Extract the [x, y] coordinate from the center of the cell holding the provided text.  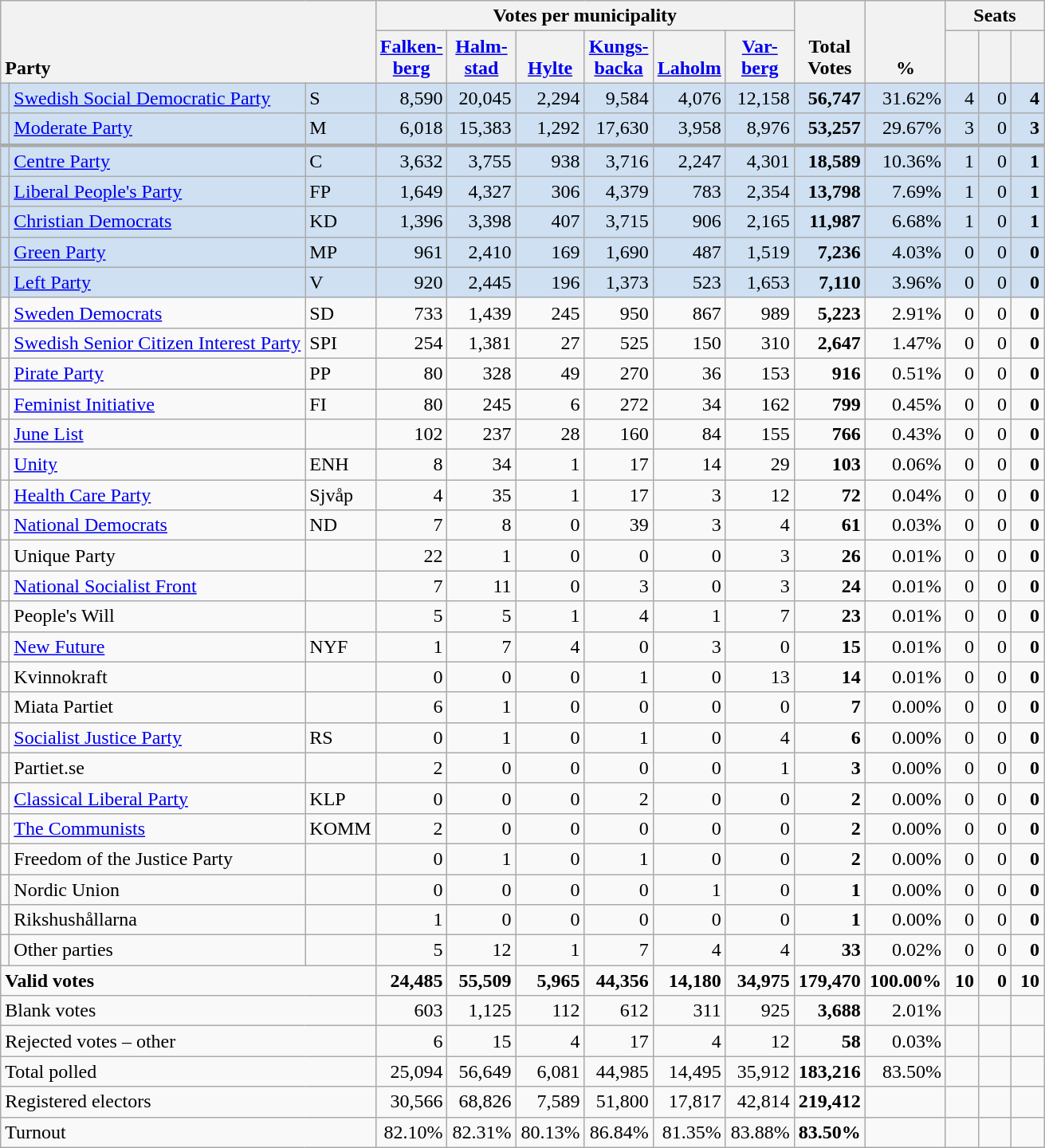
3,716 [619, 161]
102 [411, 434]
Kungs- backa [619, 57]
27 [550, 343]
34,975 [760, 981]
Miata Partiet [158, 707]
Blank votes [188, 1011]
4,327 [481, 191]
1,125 [481, 1011]
Freedom of the Justice Party [158, 859]
Moderate Party [158, 129]
Rikshushållarna [158, 920]
219,412 [829, 1102]
311 [689, 1011]
Seats [995, 16]
2.01% [906, 1011]
0.06% [906, 465]
1,653 [760, 282]
11,987 [829, 222]
3,688 [829, 1011]
81.35% [689, 1132]
FP [340, 191]
Votes per municipality [585, 16]
0.04% [906, 495]
44,985 [619, 1071]
The Communists [158, 828]
7.69% [906, 191]
June List [158, 434]
603 [411, 1011]
MP [340, 252]
49 [550, 373]
2,410 [481, 252]
306 [550, 191]
103 [829, 465]
22 [411, 556]
56,649 [481, 1071]
183,216 [829, 1071]
Feminist Initiative [158, 404]
799 [829, 404]
56,747 [829, 98]
6,081 [550, 1071]
18,589 [829, 161]
National Socialist Front [158, 586]
328 [481, 373]
30,566 [411, 1102]
0.43% [906, 434]
84 [689, 434]
Nordic Union [158, 889]
3,398 [481, 222]
M [340, 129]
80.13% [550, 1132]
Classical Liberal Party [158, 798]
155 [760, 434]
8,976 [760, 129]
86.84% [619, 1132]
Health Care Party [158, 495]
7,110 [829, 282]
ENH [340, 465]
3.96% [906, 282]
ND [340, 525]
KLP [340, 798]
7,236 [829, 252]
4.03% [906, 252]
23 [829, 616]
4,379 [619, 191]
51,800 [619, 1102]
72 [829, 495]
SPI [340, 343]
1,690 [619, 252]
Green Party [158, 252]
V [340, 282]
Falken- berg [411, 57]
Partiet.se [158, 768]
35,912 [760, 1071]
733 [411, 313]
2,647 [829, 343]
2,247 [689, 161]
179,470 [829, 981]
1,292 [550, 129]
766 [829, 434]
916 [829, 373]
1,439 [481, 313]
44,356 [619, 981]
New Future [158, 647]
8,590 [411, 98]
950 [619, 313]
2,445 [481, 282]
PP [340, 373]
160 [619, 434]
13,798 [829, 191]
Other parties [158, 950]
Sjvåp [340, 495]
112 [550, 1011]
1,373 [619, 282]
Registered electors [188, 1102]
Pirate Party [158, 373]
407 [550, 222]
Party [188, 41]
31.62% [906, 98]
925 [760, 1011]
2,294 [550, 98]
196 [550, 282]
Liberal People's Party [158, 191]
Centre Party [158, 161]
1,396 [411, 222]
487 [689, 252]
25,094 [411, 1071]
KOMM [340, 828]
6.68% [906, 222]
100.00% [906, 981]
12,158 [760, 98]
612 [619, 1011]
Rejected votes – other [188, 1041]
Kvinnokraft [158, 677]
989 [760, 313]
153 [760, 373]
Swedish Social Democratic Party [158, 98]
39 [619, 525]
Unity [158, 465]
33 [829, 950]
920 [411, 282]
1.47% [906, 343]
55,509 [481, 981]
0.45% [906, 404]
Left Party [158, 282]
42,814 [760, 1102]
14,180 [689, 981]
People's Will [158, 616]
150 [689, 343]
NYF [340, 647]
1,381 [481, 343]
53,257 [829, 129]
938 [550, 161]
162 [760, 404]
58 [829, 1041]
2.91% [906, 313]
961 [411, 252]
14,495 [689, 1071]
24,485 [411, 981]
169 [550, 252]
29.67% [906, 129]
15,383 [481, 129]
26 [829, 556]
RS [340, 737]
17,817 [689, 1102]
KD [340, 222]
3,958 [689, 129]
68,826 [481, 1102]
Var- berg [760, 57]
C [340, 161]
272 [619, 404]
3,632 [411, 161]
S [340, 98]
29 [760, 465]
10.36% [906, 161]
4,301 [760, 161]
5,223 [829, 313]
Unique Party [158, 556]
1,519 [760, 252]
24 [829, 586]
Turnout [188, 1132]
270 [619, 373]
SD [340, 313]
20,045 [481, 98]
525 [619, 343]
35 [481, 495]
7,589 [550, 1102]
310 [760, 343]
61 [829, 525]
% [906, 41]
Halm- stad [481, 57]
Laholm [689, 57]
0.51% [906, 373]
2,354 [760, 191]
6,018 [411, 129]
Total Votes [829, 41]
17,630 [619, 129]
13 [760, 677]
Valid votes [188, 981]
0.02% [906, 950]
Christian Democrats [158, 222]
3,715 [619, 222]
Socialist Justice Party [158, 737]
523 [689, 282]
82.31% [481, 1132]
254 [411, 343]
83.88% [760, 1132]
Sweden Democrats [158, 313]
4,076 [689, 98]
906 [689, 222]
237 [481, 434]
Hylte [550, 57]
National Democrats [158, 525]
11 [481, 586]
867 [689, 313]
82.10% [411, 1132]
1,649 [411, 191]
9,584 [619, 98]
Total polled [188, 1071]
783 [689, 191]
36 [689, 373]
3,755 [481, 161]
28 [550, 434]
5,965 [550, 981]
FI [340, 404]
2,165 [760, 222]
Swedish Senior Citizen Interest Party [158, 343]
